From the cell containing the given text, extract its center point as (x, y) coordinate. 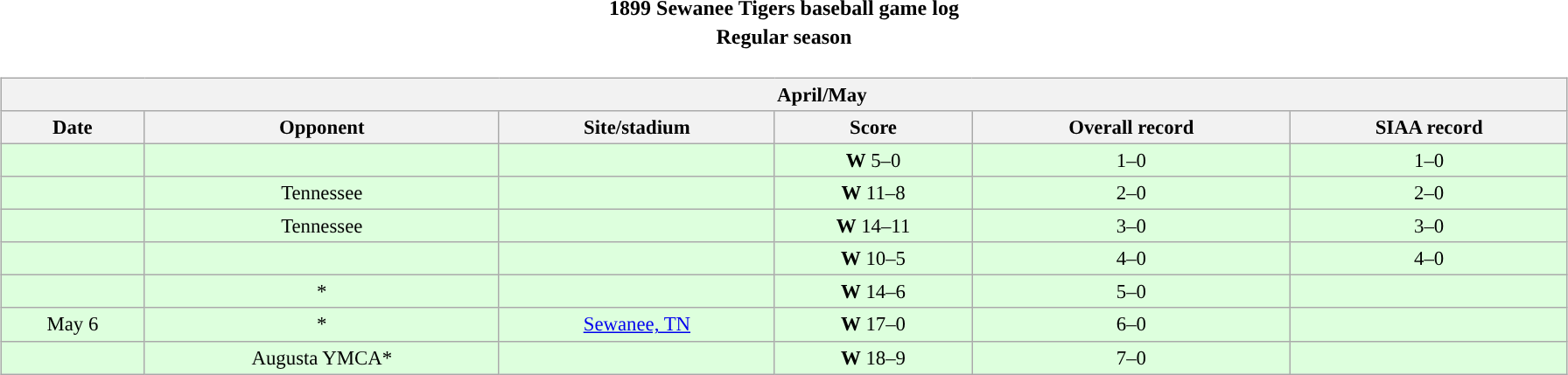
Augusta YMCA* (322, 358)
W 14–6 (873, 292)
Score (873, 128)
Opponent (322, 128)
W 10–5 (873, 259)
May 6 (73, 324)
April/May (784, 94)
5–0 (1131, 292)
SIAA record (1429, 128)
Site/stadium (637, 128)
W 11–8 (873, 193)
7–0 (1131, 358)
W 14–11 (873, 226)
Overall record (1131, 128)
Sewanee, TN (637, 324)
6–0 (1131, 324)
W 5–0 (873, 160)
W 17–0 (873, 324)
Date (73, 128)
W 18–9 (873, 358)
